Return (X, Y) of the center of cell containing provided text 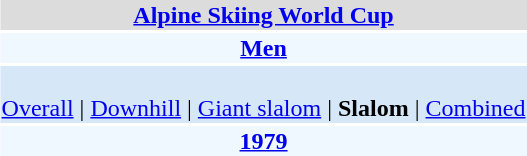
Alpine Skiing World Cup (264, 15)
1979 (264, 141)
Men (264, 48)
Overall | Downhill | Giant slalom | Slalom | Combined (264, 94)
